Return (x, y) of the center of cell containing provided text 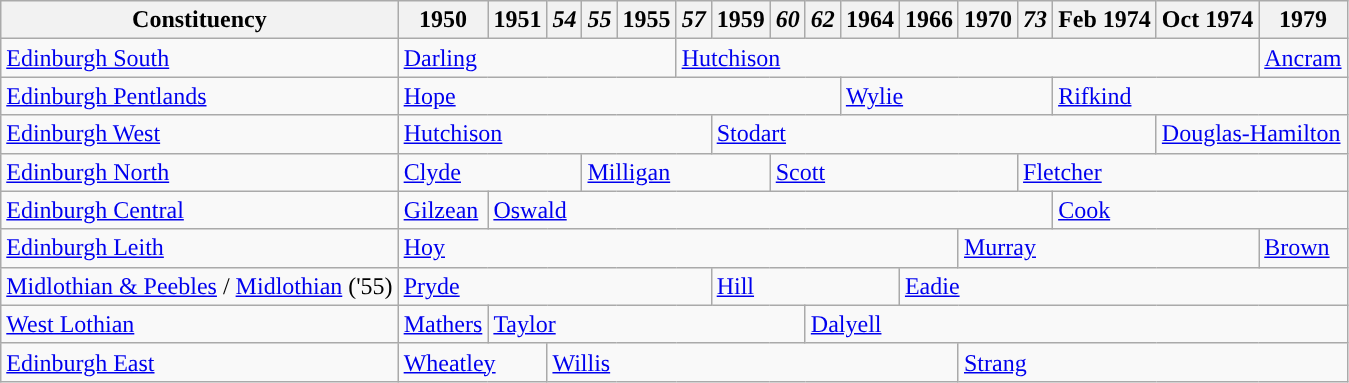
1964 (870, 20)
Ancram (1303, 58)
Edinburgh Leith (200, 248)
Edinburgh South (200, 58)
Murray (1108, 248)
Edinburgh Pentlands (200, 96)
60 (788, 20)
1959 (740, 20)
55 (600, 20)
Wheatley (472, 362)
Dalyell (1076, 324)
Midlothian & Peebles / Midlothian ('55) (200, 286)
Gilzean (443, 210)
Douglas-Hamilton (1252, 134)
1966 (928, 20)
Hill (805, 286)
Willis (753, 362)
Edinburgh East (200, 362)
Rifkind (1200, 96)
1979 (1303, 20)
Edinburgh West (200, 134)
Constituency (200, 20)
Cook (1200, 210)
73 (1036, 20)
Eadie (1123, 286)
Hope (619, 96)
1970 (988, 20)
Fletcher (1183, 172)
Taylor (646, 324)
1950 (443, 20)
Strang (1152, 362)
Darling (537, 58)
Edinburgh North (200, 172)
Mathers (443, 324)
54 (564, 20)
Feb 1974 (1105, 20)
Hoy (678, 248)
Pryde (554, 286)
Scott (894, 172)
Clyde (490, 172)
Stodart (934, 134)
57 (694, 20)
West Lothian (200, 324)
Wylie (946, 96)
1955 (646, 20)
Brown (1303, 248)
Oct 1974 (1207, 20)
62 (822, 20)
Oswald (770, 210)
Milligan (676, 172)
Edinburgh Central (200, 210)
1951 (518, 20)
